Capture the cell that displays the provided text and extract its [x, y] central coordinate. 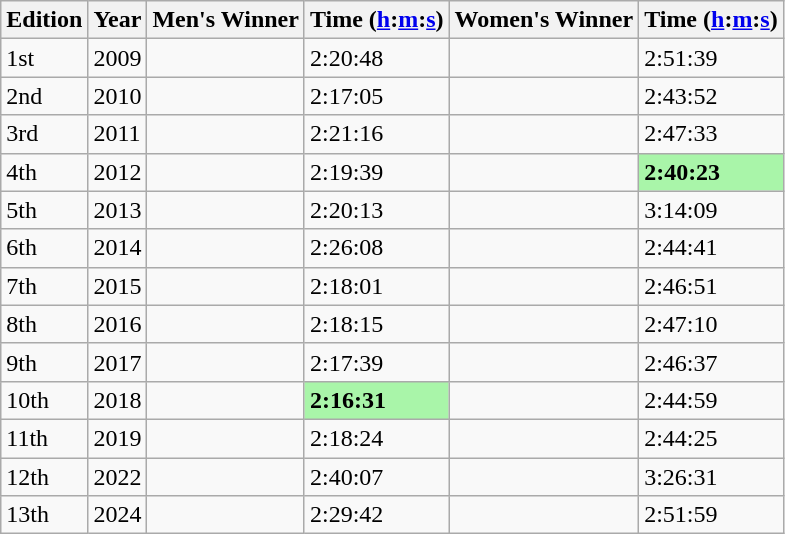
2nd [44, 96]
Women's Winner [544, 20]
2015 [118, 286]
11th [44, 438]
2024 [118, 515]
2:51:59 [712, 515]
2:16:31 [376, 400]
2:47:33 [712, 134]
2013 [118, 210]
2:47:10 [712, 324]
2:43:52 [712, 96]
3:14:09 [712, 210]
3rd [44, 134]
9th [44, 362]
2:17:39 [376, 362]
2009 [118, 58]
2:26:08 [376, 248]
2019 [118, 438]
2:40:23 [712, 172]
7th [44, 286]
2:44:41 [712, 248]
2:21:16 [376, 134]
10th [44, 400]
2:29:42 [376, 515]
2:44:25 [712, 438]
2:18:24 [376, 438]
13th [44, 515]
2:18:01 [376, 286]
2:19:39 [376, 172]
2:20:48 [376, 58]
2:46:51 [712, 286]
3:26:31 [712, 477]
2:44:59 [712, 400]
2:51:39 [712, 58]
2016 [118, 324]
2018 [118, 400]
Year [118, 20]
2:17:05 [376, 96]
5th [44, 210]
8th [44, 324]
2:40:07 [376, 477]
4th [44, 172]
2:46:37 [712, 362]
2012 [118, 172]
12th [44, 477]
2017 [118, 362]
Men's Winner [226, 20]
2:18:15 [376, 324]
Edition [44, 20]
2:20:13 [376, 210]
6th [44, 248]
2022 [118, 477]
2010 [118, 96]
2014 [118, 248]
1st [44, 58]
2011 [118, 134]
